Find where the given text appears and provide that cell's center as [x, y] coordinate. 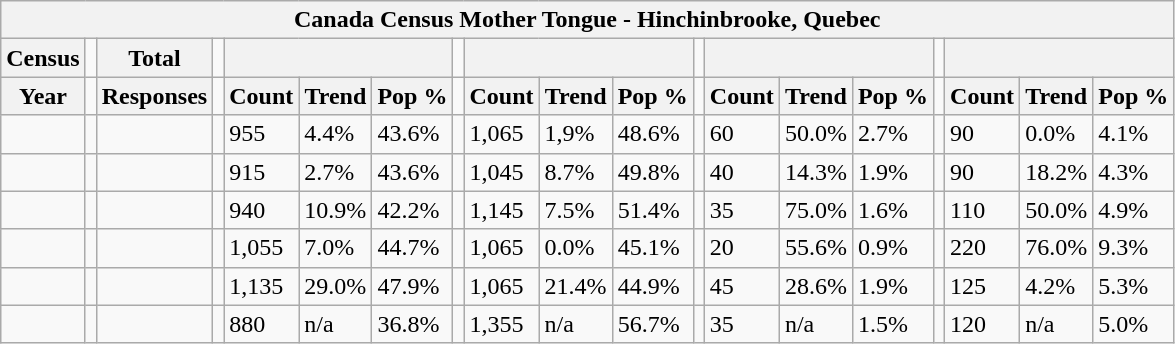
47.9% [412, 286]
36.8% [412, 324]
110 [982, 210]
44.9% [652, 286]
940 [262, 210]
1,145 [502, 210]
1.6% [892, 210]
220 [982, 248]
Canada Census Mother Tongue - Hinchinbrooke, Quebec [588, 20]
1.5% [892, 324]
4.3% [1134, 172]
125 [982, 286]
5.0% [1134, 324]
44.7% [412, 248]
42.2% [412, 210]
4.9% [1134, 210]
4.4% [336, 134]
4.2% [1056, 286]
21.4% [576, 286]
880 [262, 324]
Responses [154, 96]
75.0% [816, 210]
28.6% [816, 286]
48.6% [652, 134]
18.2% [1056, 172]
Year [43, 96]
56.7% [652, 324]
1,045 [502, 172]
915 [262, 172]
955 [262, 134]
14.3% [816, 172]
4.1% [1134, 134]
45 [742, 286]
10.9% [336, 210]
7.0% [336, 248]
49.8% [652, 172]
29.0% [336, 286]
0.9% [892, 248]
9.3% [1134, 248]
51.4% [652, 210]
5.3% [1134, 286]
40 [742, 172]
Census [43, 58]
1,9% [576, 134]
8.7% [576, 172]
1,135 [262, 286]
7.5% [576, 210]
Total [154, 58]
55.6% [816, 248]
1,355 [502, 324]
120 [982, 324]
60 [742, 134]
45.1% [652, 248]
1,055 [262, 248]
20 [742, 248]
76.0% [1056, 248]
